For the text-containing cell, return its midpoint in [X, Y] coordinate format. 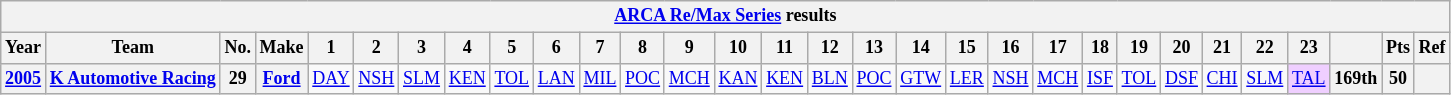
11 [785, 48]
7 [600, 48]
CHI [1222, 78]
K Automotive Racing [132, 78]
17 [1058, 48]
Pts [1398, 48]
15 [966, 48]
GTW [921, 78]
14 [921, 48]
23 [1309, 48]
ARCA Re/Max Series results [726, 16]
6 [556, 48]
22 [1265, 48]
KAN [738, 78]
9 [689, 48]
LAN [556, 78]
1 [331, 48]
2 [376, 48]
3 [422, 48]
TAL [1309, 78]
DAY [331, 78]
Make [282, 48]
5 [512, 48]
10 [738, 48]
13 [874, 48]
16 [1010, 48]
4 [467, 48]
50 [1398, 78]
Year [24, 48]
ISF [1100, 78]
18 [1100, 48]
19 [1138, 48]
Ford [282, 78]
Team [132, 48]
12 [830, 48]
2005 [24, 78]
20 [1182, 48]
21 [1222, 48]
LER [966, 78]
No. [238, 48]
MIL [600, 78]
DSF [1182, 78]
29 [238, 78]
169th [1356, 78]
BLN [830, 78]
Ref [1432, 48]
8 [643, 48]
